Pinpoint the cell where the given text exists, returning its [x, y] midpoint coordinate. 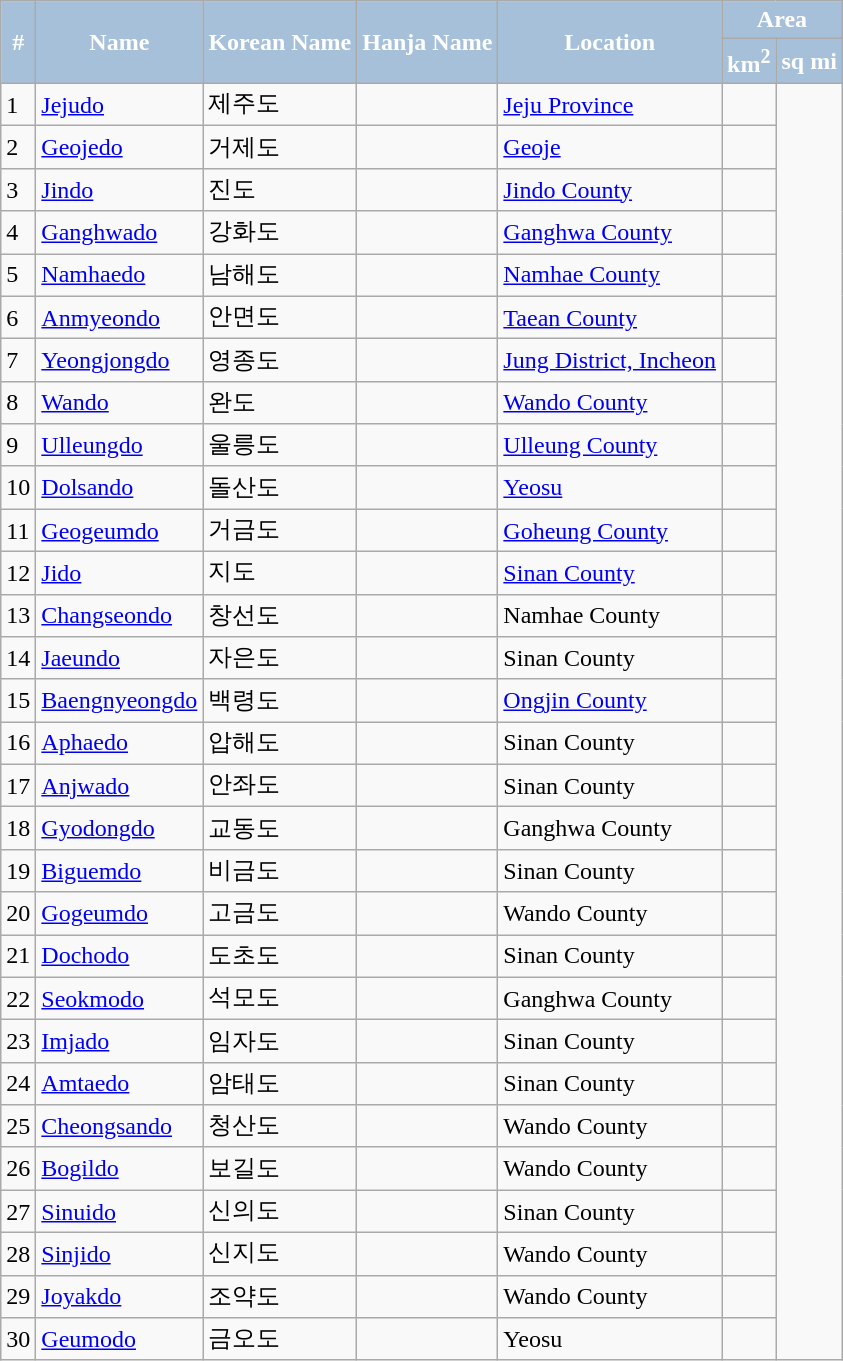
Korean Name [280, 42]
3 [18, 190]
Geumodo [120, 1340]
19 [18, 870]
Ongjin County [610, 700]
도초도 [280, 956]
12 [18, 574]
Hanja Name [428, 42]
조약도 [280, 1296]
15 [18, 700]
Ulleungdo [120, 446]
영종도 [280, 360]
남해도 [280, 276]
30 [18, 1340]
Geogeumdo [120, 530]
고금도 [280, 914]
Changseondo [120, 616]
5 [18, 276]
Jindo County [610, 190]
23 [18, 1042]
21 [18, 956]
제주도 [280, 104]
7 [18, 360]
거제도 [280, 148]
교동도 [280, 828]
석모도 [280, 998]
돌산도 [280, 488]
지도 [280, 574]
Cheongsando [120, 1126]
Namhaedo [120, 276]
Anjwado [120, 786]
안좌도 [280, 786]
Bogildo [120, 1168]
Jejudo [120, 104]
Sinjido [120, 1254]
13 [18, 616]
Seokmodo [120, 998]
4 [18, 232]
Gyodongdo [120, 828]
Wando [120, 402]
안면도 [280, 318]
10 [18, 488]
Dochodo [120, 956]
2 [18, 148]
25 [18, 1126]
Name [120, 42]
Joyakdo [120, 1296]
Yeongjongdo [120, 360]
비금도 [280, 870]
Jeju Province [610, 104]
9 [18, 446]
Sinuido [120, 1212]
22 [18, 998]
# [18, 42]
Geoje [610, 148]
Ganghwado [120, 232]
11 [18, 530]
신의도 [280, 1212]
Baengnyeongdo [120, 700]
1 [18, 104]
백령도 [280, 700]
강화도 [280, 232]
금오도 [280, 1340]
Ulleung County [610, 446]
28 [18, 1254]
신지도 [280, 1254]
거금도 [280, 530]
압해도 [280, 744]
Geojedo [120, 148]
Jung District, Incheon [610, 360]
17 [18, 786]
창선도 [280, 616]
26 [18, 1168]
18 [18, 828]
Amtaedo [120, 1084]
24 [18, 1084]
자은도 [280, 658]
청산도 [280, 1126]
sq mi [809, 62]
Goheung County [610, 530]
Biguemdo [120, 870]
임자도 [280, 1042]
6 [18, 318]
Taean County [610, 318]
16 [18, 744]
8 [18, 402]
완도 [280, 402]
km2 [749, 62]
27 [18, 1212]
Area [782, 20]
Jido [120, 574]
Gogeumdo [120, 914]
Aphaedo [120, 744]
14 [18, 658]
Location [610, 42]
울릉도 [280, 446]
20 [18, 914]
진도 [280, 190]
29 [18, 1296]
Imjado [120, 1042]
Dolsando [120, 488]
Jaeundo [120, 658]
Anmyeondo [120, 318]
Jindo [120, 190]
보길도 [280, 1168]
암태도 [280, 1084]
